Capture the cell that displays the provided text and extract its [X, Y] central coordinate. 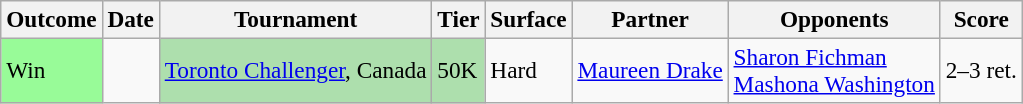
Outcome [52, 19]
Maureen Drake [650, 70]
Date [130, 19]
Opponents [834, 19]
Hard [528, 70]
2–3 ret. [981, 70]
50K [458, 70]
Sharon Fichman Mashona Washington [834, 70]
Tournament [296, 19]
Partner [650, 19]
Tier [458, 19]
Toronto Challenger, Canada [296, 70]
Surface [528, 19]
Win [52, 70]
Score [981, 19]
